Output the [X, Y] coordinate of the center of the cell containing the given text.  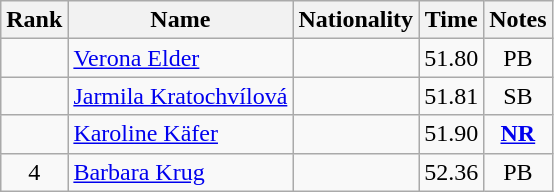
Nationality [356, 20]
Verona Elder [180, 58]
Barbara Krug [180, 172]
52.36 [452, 172]
51.90 [452, 134]
4 [34, 172]
Rank [34, 20]
Name [180, 20]
SB [518, 96]
NR [518, 134]
51.80 [452, 58]
Karoline Käfer [180, 134]
51.81 [452, 96]
Jarmila Kratochvílová [180, 96]
Time [452, 20]
Notes [518, 20]
